Provide the (X, Y) coordinate of the cell's center where the given text is located.  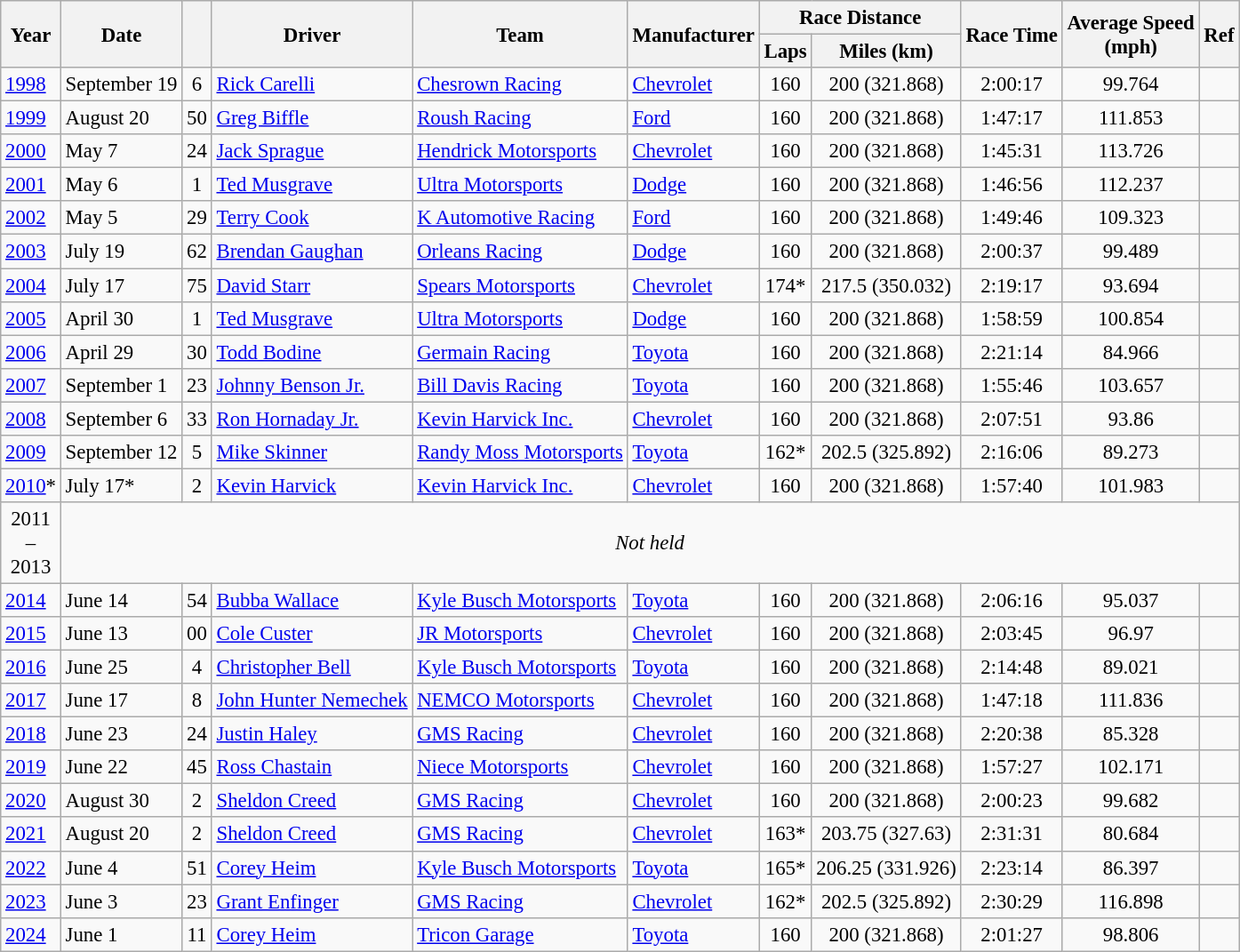
2000 (31, 151)
Hendrick Motorsports (520, 151)
2004 (31, 285)
113.726 (1131, 151)
Randy Moss Motorsports (520, 452)
2008 (31, 419)
July 19 (121, 252)
2021 (31, 835)
1:47:18 (1012, 700)
September 6 (121, 419)
Chesrown Racing (520, 84)
Laps (786, 52)
29 (197, 218)
Ross Chastain (312, 767)
33 (197, 419)
206.25 (331.926) (886, 868)
4 (197, 668)
2010* (31, 485)
163* (786, 835)
2:23:14 (1012, 868)
85.328 (1131, 734)
June 22 (121, 767)
2007 (31, 385)
217.5 (350.032) (886, 285)
Greg Biffle (312, 118)
116.898 (1131, 901)
Miles (km) (886, 52)
2018 (31, 734)
2022 (31, 868)
1:57:27 (1012, 767)
1:47:17 (1012, 118)
Niece Motorsports (520, 767)
John Hunter Nemechek (312, 700)
89.273 (1131, 452)
2:31:31 (1012, 835)
July 17 (121, 285)
Brendan Gaughan (312, 252)
JR Motorsports (520, 634)
2:20:38 (1012, 734)
September 19 (121, 84)
203.75 (327.63) (886, 835)
98.806 (1131, 934)
96.97 (1131, 634)
51 (197, 868)
1:49:46 (1012, 218)
June 13 (121, 634)
00 (197, 634)
2005 (31, 318)
86.397 (1131, 868)
Terry Cook (312, 218)
Bill Davis Racing (520, 385)
2003 (31, 252)
April 29 (121, 352)
K Automotive Racing (520, 218)
2:07:51 (1012, 419)
2:30:29 (1012, 901)
2009 (31, 452)
Jack Sprague (312, 151)
2:19:17 (1012, 285)
99.764 (1131, 84)
101.983 (1131, 485)
Justin Haley (312, 734)
Team (520, 34)
2:00:23 (1012, 801)
2002 (31, 218)
2:06:16 (1012, 600)
Ron Hornaday Jr. (312, 419)
2019 (31, 767)
Date (121, 34)
1999 (31, 118)
99.489 (1131, 252)
September 1 (121, 385)
103.657 (1131, 385)
1998 (31, 84)
2:01:27 (1012, 934)
2014 (31, 600)
June 14 (121, 600)
8 (197, 700)
June 17 (121, 700)
2:00:37 (1012, 252)
Manufacturer (693, 34)
93.86 (1131, 419)
April 30 (121, 318)
174* (786, 285)
6 (197, 84)
Kevin Harvick (312, 485)
May 5 (121, 218)
93.694 (1131, 285)
Roush Racing (520, 118)
54 (197, 600)
1:58:59 (1012, 318)
2006 (31, 352)
2:21:14 (1012, 352)
11 (197, 934)
45 (197, 767)
Johnny Benson Jr. (312, 385)
Mike Skinner (312, 452)
80.684 (1131, 835)
Not held (650, 543)
111.836 (1131, 700)
September 12 (121, 452)
2016 (31, 668)
May 6 (121, 185)
June 25 (121, 668)
112.237 (1131, 185)
2001 (31, 185)
2:14:48 (1012, 668)
Average Speed(mph) (1131, 34)
Year (31, 34)
1:46:56 (1012, 185)
95.037 (1131, 600)
Rick Carelli (312, 84)
Bubba Wallace (312, 600)
84.966 (1131, 352)
Todd Bodine (312, 352)
2020 (31, 801)
June 23 (121, 734)
June 1 (121, 934)
Cole Custer (312, 634)
Spears Motorsports (520, 285)
2024 (31, 934)
Christopher Bell (312, 668)
50 (197, 118)
2015 (31, 634)
Tricon Garage (520, 934)
1:57:40 (1012, 485)
June 4 (121, 868)
David Starr (312, 285)
100.854 (1131, 318)
June 3 (121, 901)
2:16:06 (1012, 452)
Race Time (1012, 34)
2011–2013 (31, 543)
1:45:31 (1012, 151)
NEMCO Motorsports (520, 700)
89.021 (1131, 668)
Ref (1220, 34)
62 (197, 252)
109.323 (1131, 218)
Orleans Racing (520, 252)
102.171 (1131, 767)
111.853 (1131, 118)
2023 (31, 901)
99.682 (1131, 801)
165* (786, 868)
75 (197, 285)
30 (197, 352)
2017 (31, 700)
Grant Enfinger (312, 901)
Race Distance (860, 18)
Germain Racing (520, 352)
5 (197, 452)
July 17* (121, 485)
Driver (312, 34)
May 7 (121, 151)
1:55:46 (1012, 385)
2:00:17 (1012, 84)
August 30 (121, 801)
2:03:45 (1012, 634)
